Return [X, Y] of the center of cell containing provided text 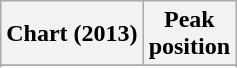
Peakposition [189, 34]
Chart (2013) [72, 34]
